Search for the cell housing the specified text and yield its (X, Y) center coordinate. 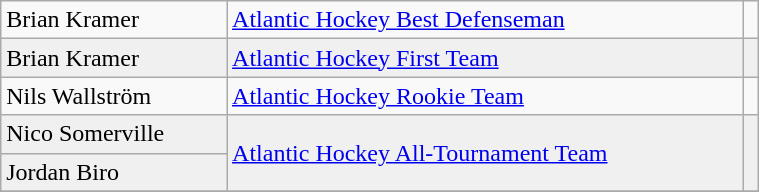
Atlantic Hockey All-Tournament Team (485, 153)
Atlantic Hockey First Team (485, 58)
Nils Wallström (114, 96)
Jordan Biro (114, 172)
Atlantic Hockey Rookie Team (485, 96)
Nico Somerville (114, 134)
Atlantic Hockey Best Defenseman (485, 20)
